Capture the cell that displays the provided text and extract its (x, y) central coordinate. 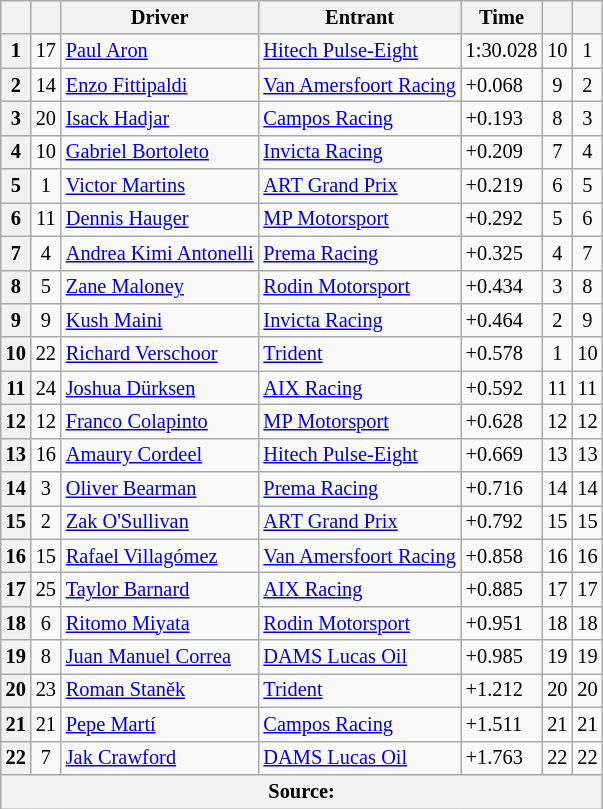
Pepe Martí (160, 724)
+0.885 (502, 589)
+0.068 (502, 85)
Ritomo Miyata (160, 623)
Source: (302, 791)
+0.628 (502, 421)
Jak Crawford (160, 758)
+0.193 (502, 118)
+0.209 (502, 152)
+0.951 (502, 623)
Time (502, 17)
+0.578 (502, 354)
25 (46, 589)
Victor Martins (160, 186)
+1.511 (502, 724)
Enzo Fittipaldi (160, 85)
Isack Hadjar (160, 118)
Amaury Cordeel (160, 455)
Driver (160, 17)
24 (46, 388)
Entrant (360, 17)
+0.464 (502, 320)
Zak O'Sullivan (160, 522)
Franco Colapinto (160, 421)
23 (46, 690)
+0.592 (502, 388)
+0.292 (502, 219)
Rafael Villagómez (160, 556)
Oliver Bearman (160, 489)
Juan Manuel Correa (160, 657)
Richard Verschoor (160, 354)
1:30.028 (502, 51)
+0.716 (502, 489)
+0.325 (502, 253)
+0.985 (502, 657)
Paul Aron (160, 51)
Andrea Kimi Antonelli (160, 253)
+0.792 (502, 522)
Joshua Dürksen (160, 388)
Kush Maini (160, 320)
Roman Staněk (160, 690)
Dennis Hauger (160, 219)
Taylor Barnard (160, 589)
+0.858 (502, 556)
+1.763 (502, 758)
+0.669 (502, 455)
Gabriel Bortoleto (160, 152)
+0.434 (502, 287)
Zane Maloney (160, 287)
+0.219 (502, 186)
+1.212 (502, 690)
